Extract the (x, y) coordinate from the center of the cell holding the provided text.  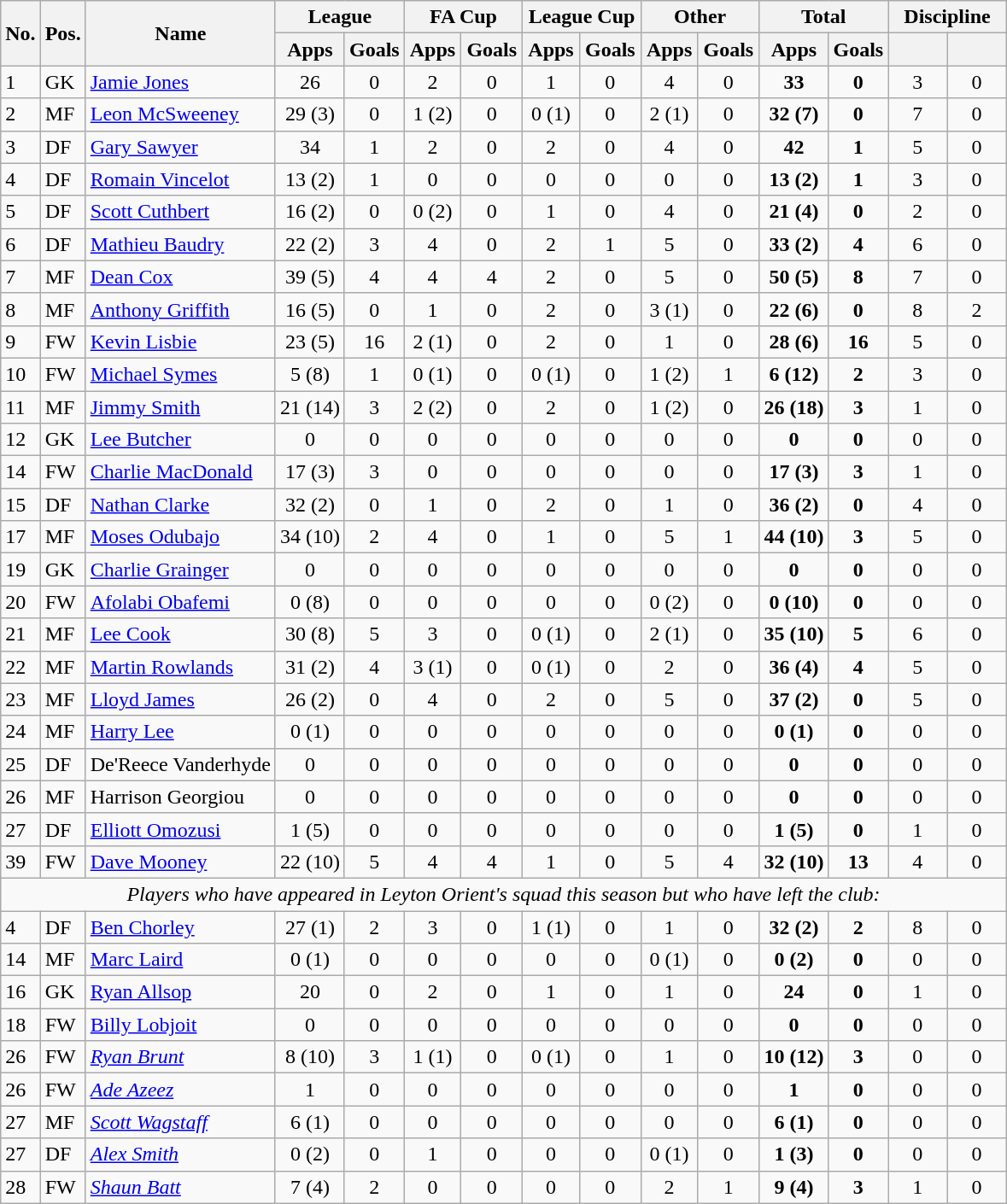
22 (6) (794, 309)
0 (10) (794, 602)
10 (20, 374)
0 (8) (309, 602)
18 (20, 1025)
Michael Symes (180, 374)
36 (2) (794, 505)
Shaun Batt (180, 1187)
Charlie MacDonald (180, 472)
31 (2) (309, 667)
8 (10) (309, 1057)
Lee Cook (180, 634)
33 (2) (794, 244)
League (340, 17)
Gary Sawyer (180, 147)
Ade Azeez (180, 1090)
Nathan Clarke (180, 505)
30 (8) (309, 634)
21 (14) (309, 407)
28 (6) (794, 342)
Moses Odubajo (180, 537)
50 (5) (794, 277)
Billy Lobjoit (180, 1025)
Jamie Jones (180, 82)
Kevin Lisbie (180, 342)
De'Reece Vanderhyde (180, 764)
2 (2) (432, 407)
28 (20, 1187)
44 (10) (794, 537)
23 (20, 699)
37 (2) (794, 699)
13 (858, 862)
Harrison Georgiou (180, 797)
9 (20, 342)
12 (20, 440)
1 (3) (794, 1154)
Romain Vincelot (180, 179)
Mathieu Baudry (180, 244)
Name (180, 33)
15 (20, 505)
26 (2) (309, 699)
35 (10) (794, 634)
21 (20, 634)
10 (12) (794, 1057)
Discipline (948, 17)
16 (5) (309, 309)
34 (10) (309, 537)
Lee Butcher (180, 440)
32 (7) (794, 114)
Elliott Omozusi (180, 829)
Dave Mooney (180, 862)
16 (2) (309, 212)
League Cup (583, 17)
Total (823, 17)
Leon McSweeney (180, 114)
Afolabi Obafemi (180, 602)
39 (20, 862)
Scott Wagstaff (180, 1122)
Ryan Allsop (180, 992)
No. (20, 33)
34 (309, 147)
26 (18) (794, 407)
Scott Cuthbert (180, 212)
Dean Cox (180, 277)
Anthony Griffith (180, 309)
22 (20, 667)
22 (2) (309, 244)
FA Cup (463, 17)
Pos. (63, 33)
Ben Chorley (180, 926)
5 (8) (309, 374)
7 (4) (309, 1187)
23 (5) (309, 342)
33 (794, 82)
9 (4) (794, 1187)
27 (1) (309, 926)
25 (20, 764)
Charlie Grainger (180, 570)
17 (20, 537)
32 (10) (794, 862)
42 (794, 147)
Players who have appeared in Leyton Orient's squad this season but who have left the club: (504, 894)
Marc Laird (180, 960)
39 (5) (309, 277)
Harry Lee (180, 732)
6 (12) (794, 374)
Martin Rowlands (180, 667)
22 (10) (309, 862)
36 (4) (794, 667)
Alex Smith (180, 1154)
19 (20, 570)
29 (3) (309, 114)
Lloyd James (180, 699)
21 (4) (794, 212)
Other (700, 17)
Jimmy Smith (180, 407)
Ryan Brunt (180, 1057)
11 (20, 407)
